Scan for the cell matching the given text and deliver its [X, Y] coordinate at center. 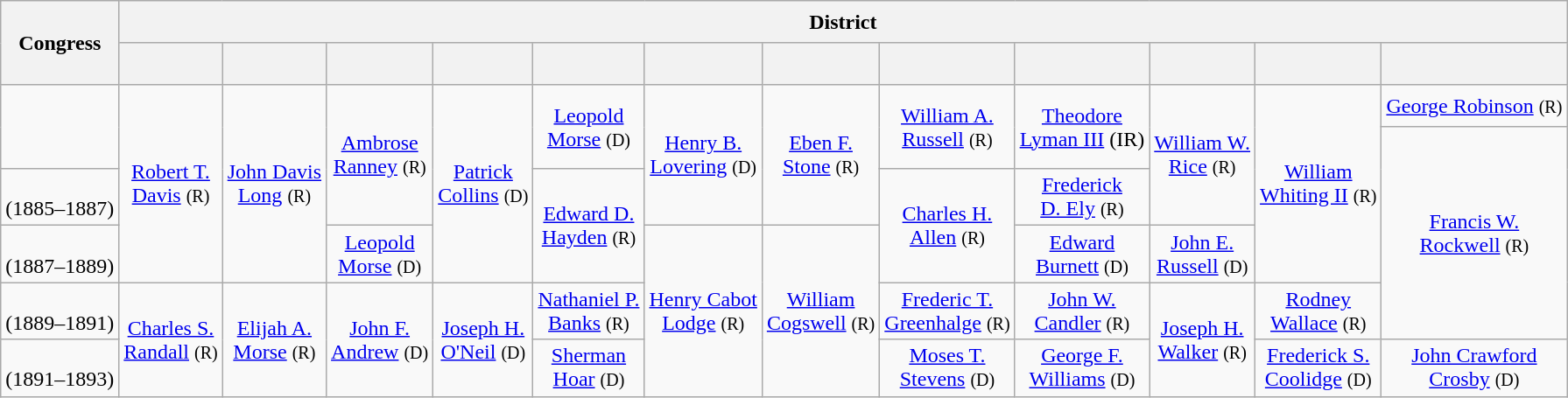
WilliamWhiting II (R) [1318, 184]
RodneyWallace (R) [1318, 311]
William W.Rice (R) [1203, 156]
Edward D.Hayden (R) [588, 226]
Moses T.Stevens (D) [947, 367]
Nathaniel P.Banks (R) [588, 311]
Robert T.Davis (R) [171, 184]
William A.Russell (R) [947, 127]
District [843, 22]
Henry CabotLodge (R) [703, 311]
John DavisLong (R) [274, 184]
WilliamCogswell (R) [820, 311]
John CrawfordCrosby (D) [1474, 367]
(1887–1889) [60, 254]
John W.Candler (R) [1082, 311]
Joseph H.Walker (R) [1203, 339]
(1885–1887) [60, 198]
Charles H.Allen (R) [947, 226]
John E.Russell (D) [1203, 254]
Eben F.Stone (R) [820, 156]
Joseph H.O'Neil (D) [483, 339]
FrederickD. Ely (R) [1082, 198]
Elijah A.Morse (R) [274, 339]
TheodoreLyman III (IR) [1082, 127]
Congress [60, 43]
ShermanHoar (D) [588, 367]
PatrickCollins (D) [483, 184]
Henry B.Lovering (D) [703, 156]
AmbroseRanney (R) [380, 156]
George Robinson (R) [1474, 106]
George F.Williams (D) [1082, 367]
John F.Andrew (D) [380, 339]
Frederic T.Greenhalge (R) [947, 311]
(1891–1893) [60, 367]
Charles S.Randall (R) [171, 339]
EdwardBurnett (D) [1082, 254]
(1889–1891) [60, 311]
Francis W.Rockwell (R) [1474, 233]
Frederick S.Coolidge (D) [1318, 367]
